Pinpoint the cell where the given text exists, returning its (X, Y) midpoint coordinate. 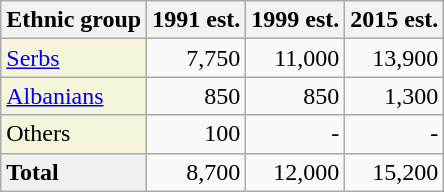
8,700 (196, 172)
Albanians (74, 96)
Ethnic group (74, 20)
2015 est. (394, 20)
7,750 (196, 58)
15,200 (394, 172)
11,000 (296, 58)
100 (196, 134)
Others (74, 134)
1991 est. (196, 20)
Serbs (74, 58)
12,000 (296, 172)
1999 est. (296, 20)
13,900 (394, 58)
Total (74, 172)
1,300 (394, 96)
